Return the (x, y) coordinate for the center point of the cell that contains the specified text.  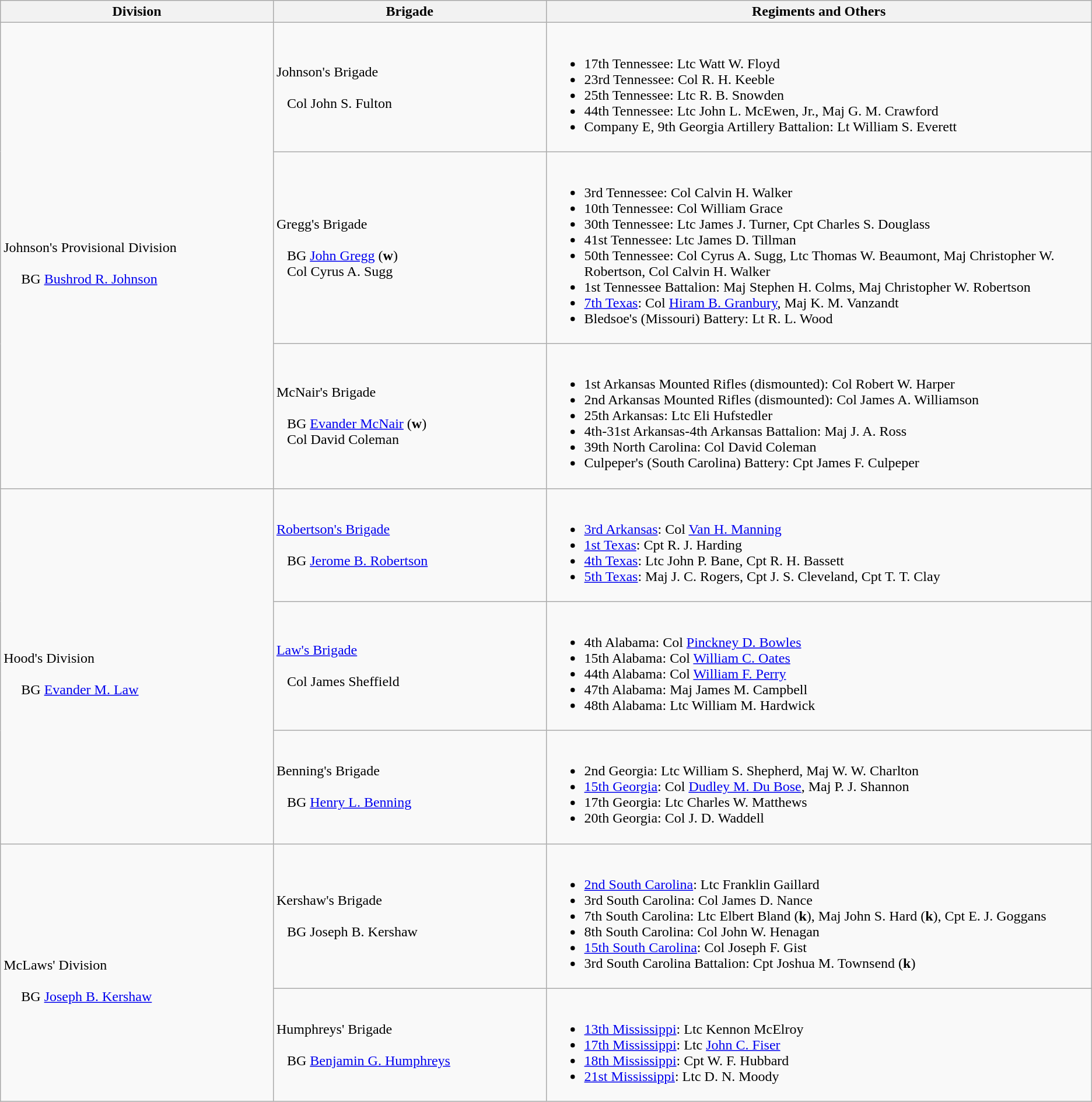
Hood's Division BG Evander M. Law (137, 666)
Humphreys' Brigade BG Benjamin G. Humphreys (409, 1045)
Kershaw's Brigade BG Joseph B. Kershaw (409, 916)
McLaws' Division BG Joseph B. Kershaw (137, 972)
13th Mississippi: Ltc Kennon McElroy17th Mississippi: Ltc John C. Fiser18th Mississippi: Cpt W. F. Hubbard21st Mississippi: Ltc D. N. Moody (819, 1045)
Law's Brigade Col James Sheffield (409, 666)
Brigade (409, 12)
Robertson's Brigade BG Jerome B. Robertson (409, 545)
Benning's Brigade BG Henry L. Benning (409, 787)
Johnson's Brigade Col John S. Fulton (409, 88)
Regiments and Others (819, 12)
Gregg's Brigade BG John Gregg (w) Col Cyrus A. Sugg (409, 247)
Johnson's Provisional Division BG Bushrod R. Johnson (137, 256)
Division (137, 12)
McNair's Brigade BG Evander McNair (w) Col David Coleman (409, 416)
